Return the (x, y) coordinate for the center point of the cell that contains the specified text.  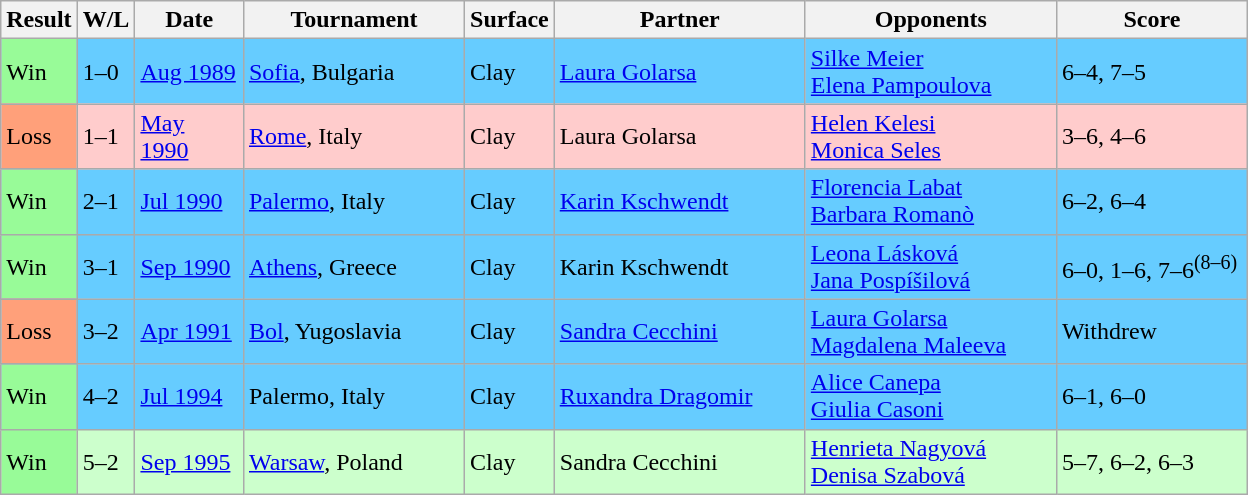
6–4, 7–5 (1152, 72)
5–2 (106, 462)
Athens, Greece (354, 266)
3–6, 4–6 (1152, 136)
2–1 (106, 202)
Silke Meier Elena Pampoulova (930, 72)
3–1 (106, 266)
Bol, Yugoslavia (354, 332)
Rome, Italy (354, 136)
6–2, 6–4 (1152, 202)
5–7, 6–2, 6–3 (1152, 462)
Aug 1989 (190, 72)
Leona Lásková Jana Pospíšilová (930, 266)
May 1990 (190, 136)
3–2 (106, 332)
Henrieta Nagyová Denisa Szabová (930, 462)
Helen Kelesi Monica Seles (930, 136)
Warsaw, Poland (354, 462)
Sep 1990 (190, 266)
W/L (106, 20)
Opponents (930, 20)
Surface (510, 20)
1–1 (106, 136)
Partner (680, 20)
6–1, 6–0 (1152, 396)
Florencia Labat Barbara Romanò (930, 202)
Apr 1991 (190, 332)
Sofia, Bulgaria (354, 72)
Ruxandra Dragomir (680, 396)
Date (190, 20)
Result (39, 20)
1–0 (106, 72)
Jul 1990 (190, 202)
Sep 1995 (190, 462)
Withdrew (1152, 332)
Laura Golarsa Magdalena Maleeva (930, 332)
Score (1152, 20)
Jul 1994 (190, 396)
Tournament (354, 20)
Alice Canepa Giulia Casoni (930, 396)
6–0, 1–6, 7–6(8–6) (1152, 266)
4–2 (106, 396)
